Scan for the cell matching the given text and deliver its (X, Y) coordinate at center. 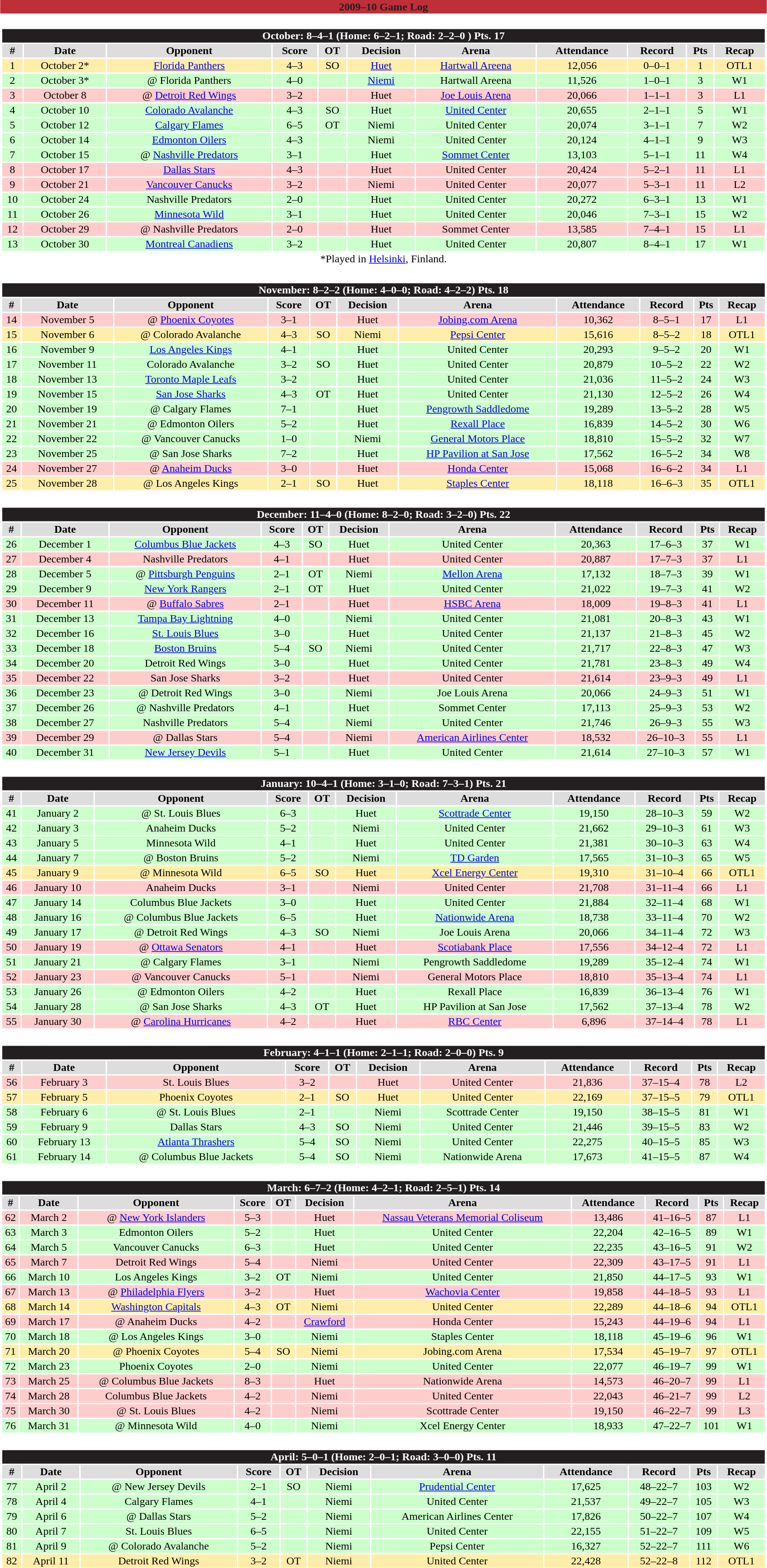
75 (10, 1411)
March 18 (49, 1336)
15–5–2 (667, 439)
December 26 (65, 708)
@ Carolina Hurricanes (181, 1022)
8–4–1 (657, 244)
21,081 (596, 619)
December 4 (65, 559)
10 (13, 200)
January 19 (58, 947)
22,428 (586, 1561)
February 14 (64, 1157)
73 (10, 1381)
17,565 (594, 858)
October 2* (65, 65)
October 21 (65, 184)
22,077 (608, 1366)
33–11–4 (664, 917)
March 17 (49, 1322)
February 13 (64, 1142)
21,137 (596, 633)
40 (11, 752)
37–15–5 (661, 1097)
26–10–3 (666, 738)
43–16–5 (672, 1247)
October 24 (65, 200)
@ Ottawa Senators (181, 947)
21,381 (594, 843)
22,043 (608, 1396)
48–22–7 (659, 1487)
21,446 (588, 1127)
18,933 (608, 1426)
22,155 (586, 1531)
@ Buffalo Sabres (186, 603)
56 (12, 1082)
7–2 (289, 454)
New Jersey Devils (186, 752)
April 4 (51, 1501)
L3 (744, 1411)
29–10–3 (664, 828)
16–5–2 (667, 454)
20–8–3 (666, 619)
April 9 (51, 1546)
16,327 (586, 1546)
42 (11, 828)
January 16 (58, 917)
January 23 (58, 977)
46–22–7 (672, 1411)
March: 6–7–2 (Home: 4–2–1; Road: 2–5–1) Pts. 14 (383, 1188)
46 (11, 887)
@ Boston Bruins (181, 858)
HSBC Arena (472, 603)
22,235 (608, 1247)
April 6 (51, 1517)
18–7–3 (666, 574)
October: 8–4–1 (Home: 6–2–1; Road: 2–2–0 ) Pts. 17 (383, 36)
35–12–4 (664, 962)
Wachovia Center (463, 1292)
October 3* (65, 81)
March 13 (49, 1292)
20,046 (582, 214)
31–10–3 (664, 858)
20,807 (582, 244)
December 18 (65, 649)
October 10 (65, 110)
March 3 (49, 1233)
20,424 (582, 170)
14,573 (608, 1381)
21,036 (598, 379)
17,625 (586, 1487)
20,655 (582, 110)
December 23 (65, 693)
10,362 (598, 320)
89 (711, 1233)
3–1–1 (657, 125)
38–15–5 (661, 1112)
April 7 (51, 1531)
October 17 (65, 170)
20,887 (596, 559)
January 30 (58, 1022)
85 (704, 1142)
Tampa Bay Lightning (186, 619)
March 14 (49, 1307)
February: 4–1–1 (Home: 2–1–1; Road: 2–0–0) Pts. 9 (383, 1052)
44–17–5 (672, 1277)
19,310 (594, 873)
6,896 (594, 1022)
March 2 (49, 1217)
105 (703, 1501)
October 26 (65, 214)
21,662 (594, 828)
97 (711, 1352)
@ Florida Panthers (189, 81)
14–5–2 (667, 424)
April 11 (51, 1561)
83 (704, 1127)
27 (11, 559)
Toronto Maple Leafs (191, 379)
W8 (742, 454)
0–0–1 (657, 65)
20,879 (598, 365)
December 9 (65, 589)
February 3 (64, 1082)
48 (11, 917)
4–1–1 (657, 140)
7–1 (289, 409)
November 22 (68, 439)
13,585 (582, 229)
Florida Panthers (189, 65)
January 5 (58, 843)
October 15 (65, 155)
December 16 (65, 633)
31–11–4 (664, 887)
17,113 (596, 708)
82 (12, 1561)
W7 (742, 439)
January 10 (58, 887)
32–11–4 (664, 903)
8–5–2 (667, 335)
Prudential Center (457, 1487)
38 (11, 722)
15,616 (598, 335)
34–12–4 (664, 947)
15,243 (608, 1322)
January 3 (58, 828)
2 (13, 81)
November 9 (68, 349)
44 (11, 858)
22,169 (588, 1097)
October 14 (65, 140)
67 (10, 1292)
50 (11, 947)
17,534 (608, 1352)
9–5–2 (667, 349)
Montreal Canadiens (189, 244)
20,272 (582, 200)
November 15 (68, 394)
17–7–3 (666, 559)
January 26 (58, 992)
21,746 (596, 722)
13,103 (582, 155)
19–8–3 (666, 603)
March 7 (49, 1262)
41–16–5 (672, 1217)
March 31 (49, 1426)
November 28 (68, 484)
December 22 (65, 678)
December 29 (65, 738)
November 21 (68, 424)
23–8–3 (666, 663)
37–15–4 (661, 1082)
41–15–5 (661, 1157)
77 (12, 1487)
27–10–3 (666, 752)
@ Pittsburgh Penguins (186, 574)
December 1 (65, 544)
21–8–3 (666, 633)
15,068 (598, 468)
20,293 (598, 349)
5–3–1 (657, 184)
21,836 (588, 1082)
17–6–3 (666, 544)
54 (11, 1006)
January 2 (58, 814)
13–5–2 (667, 409)
51–22–7 (659, 1531)
February 6 (64, 1112)
December 27 (65, 722)
30–10–3 (664, 843)
43–17–5 (672, 1262)
47–22–7 (672, 1426)
Scotiabank Place (475, 947)
12 (13, 229)
*Played in Helsinki, Finland. (383, 259)
November: 8–2–2 (Home: 4–0–0; Road: 4–2–2) Pts. 18 (383, 290)
52–22–8 (659, 1561)
24–9–3 (666, 693)
22,204 (608, 1233)
21,537 (586, 1501)
March 30 (49, 1411)
6–3–1 (657, 200)
29 (11, 589)
Boston Bruins (186, 649)
45–19–6 (672, 1336)
8 (13, 170)
45–19–7 (672, 1352)
22,309 (608, 1262)
Nassau Veterans Memorial Coliseum (463, 1217)
44–18–6 (672, 1307)
5–3 (252, 1217)
103 (703, 1487)
12,056 (582, 65)
22,289 (608, 1307)
17,673 (588, 1157)
April: 5–0–1 (Home: 2–0–1; Road: 3–0–0) Pts. 11 (383, 1457)
March 28 (49, 1396)
7–4–1 (657, 229)
December 11 (65, 603)
13,486 (608, 1217)
37–13–4 (664, 1006)
7–3–1 (657, 214)
36–13–4 (664, 992)
23 (12, 454)
52–22–7 (659, 1546)
109 (703, 1531)
6 (13, 140)
20,077 (582, 184)
34–11–4 (664, 933)
December 31 (65, 752)
21,708 (594, 887)
April 2 (51, 1487)
60 (12, 1142)
November 11 (68, 365)
1–0–1 (657, 81)
January 21 (58, 962)
21,130 (598, 394)
11–5–2 (667, 379)
107 (703, 1517)
November 19 (68, 409)
31–10–4 (664, 873)
January 28 (58, 1006)
35–13–4 (664, 977)
Mellon Arena (472, 574)
October 12 (65, 125)
22–8–3 (666, 649)
21,781 (596, 663)
November 6 (68, 335)
12–5–2 (667, 394)
21,022 (596, 589)
October 8 (65, 95)
February 5 (64, 1097)
October 29 (65, 229)
49–22–7 (659, 1501)
33 (11, 649)
January 14 (58, 903)
14 (12, 320)
69 (10, 1322)
16–6–2 (667, 468)
November 25 (68, 454)
46–21–7 (672, 1396)
January 9 (58, 873)
71 (10, 1352)
17,556 (594, 947)
1–0 (289, 439)
111 (703, 1546)
17,132 (596, 574)
64 (10, 1247)
17,826 (586, 1517)
40–15–5 (661, 1142)
31 (11, 619)
44–18–5 (672, 1292)
21,717 (596, 649)
19 (12, 394)
2–1–1 (657, 110)
26–9–3 (666, 722)
21,850 (608, 1277)
39–15–5 (661, 1127)
1–1–1 (657, 95)
RBC Center (475, 1022)
19,858 (608, 1292)
19–7–3 (666, 589)
December 5 (65, 574)
101 (711, 1426)
8–3 (252, 1381)
December 13 (65, 619)
TD Garden (475, 858)
December 20 (65, 663)
November 5 (68, 320)
10–5–2 (667, 365)
20,363 (596, 544)
January: 10–4–1 (Home: 3–1–0; Road: 7–3–1) Pts. 21 (383, 784)
Washington Capitals (156, 1307)
8–5–1 (667, 320)
37–14–4 (664, 1022)
96 (711, 1336)
5–1–1 (657, 155)
112 (703, 1561)
January 17 (58, 933)
23–9–3 (666, 678)
58 (12, 1112)
@ Philadelphia Flyers (156, 1292)
20,074 (582, 125)
November 27 (68, 468)
18,738 (594, 917)
42–16–5 (672, 1233)
December: 11–4–0 (Home: 8–2–0; Road: 3–2–0) Pts. 22 (383, 514)
March 5 (49, 1247)
@ New York Islanders (156, 1217)
@ New Jersey Devils (159, 1487)
21,884 (594, 903)
25–9–3 (666, 708)
March 23 (49, 1366)
62 (10, 1217)
21 (12, 424)
4 (13, 110)
2009–10 Game Log (383, 7)
25 (12, 484)
50–22–7 (659, 1517)
Atlanta Thrashers (196, 1142)
Crawford (324, 1322)
March 20 (49, 1352)
16–6–3 (667, 484)
New York Rangers (186, 589)
20,124 (582, 140)
46–20–7 (672, 1381)
March 25 (49, 1381)
February 9 (64, 1127)
November 13 (68, 379)
18,009 (596, 603)
March 10 (49, 1277)
52 (11, 977)
18,532 (596, 738)
January 7 (58, 858)
22,275 (588, 1142)
16 (12, 349)
36 (11, 693)
46–19–7 (672, 1366)
80 (12, 1531)
44–19–6 (672, 1322)
5–2–1 (657, 170)
28–10–3 (664, 814)
October 30 (65, 244)
11,526 (582, 81)
